Provide the [x, y] coordinate of the cell's center where the given text is located.  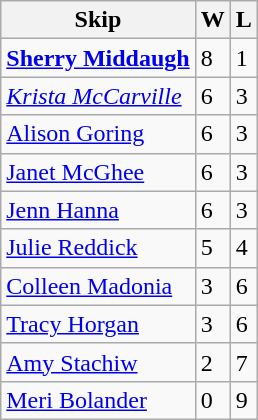
Sherry Middaugh [98, 58]
W [212, 20]
Alison Goring [98, 134]
Julie Reddick [98, 248]
5 [212, 248]
Jenn Hanna [98, 210]
7 [244, 362]
4 [244, 248]
Skip [98, 20]
9 [244, 400]
Amy Stachiw [98, 362]
Krista McCarville [98, 96]
Janet McGhee [98, 172]
2 [212, 362]
0 [212, 400]
Colleen Madonia [98, 286]
1 [244, 58]
8 [212, 58]
Meri Bolander [98, 400]
L [244, 20]
Tracy Horgan [98, 324]
